For the text-containing cell, return its midpoint in (X, Y) coordinate format. 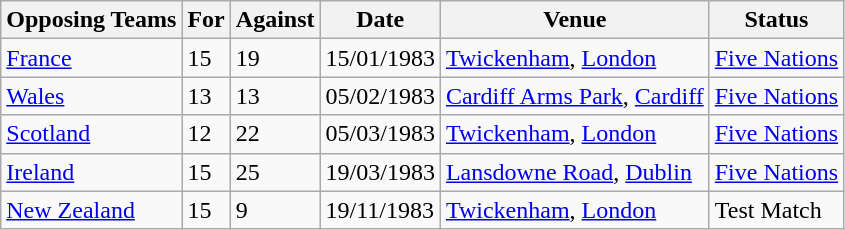
19/11/1983 (380, 210)
Test Match (776, 210)
Venue (574, 20)
22 (275, 134)
05/03/1983 (380, 134)
05/02/1983 (380, 96)
Scotland (92, 134)
12 (206, 134)
Ireland (92, 172)
Opposing Teams (92, 20)
Cardiff Arms Park, Cardiff (574, 96)
France (92, 58)
Lansdowne Road, Dublin (574, 172)
9 (275, 210)
19/03/1983 (380, 172)
19 (275, 58)
Wales (92, 96)
New Zealand (92, 210)
Against (275, 20)
15/01/1983 (380, 58)
For (206, 20)
25 (275, 172)
Date (380, 20)
Status (776, 20)
